Return the (X, Y) coordinate for the center point of the cell that contains the specified text.  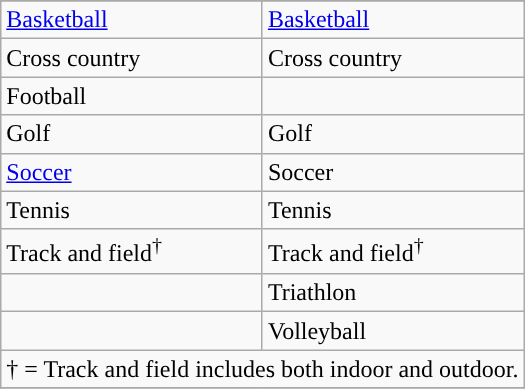
Football (132, 96)
Volleyball (393, 331)
† = Track and field includes both indoor and outdoor. (262, 369)
Triathlon (393, 293)
